Detect which cell encompasses the target text, then output its [x, y] center coordinate. 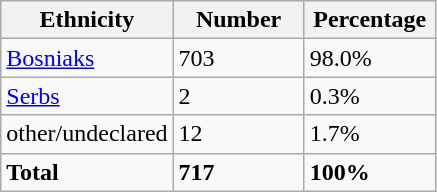
703 [238, 58]
Number [238, 20]
98.0% [370, 58]
12 [238, 134]
Percentage [370, 20]
717 [238, 172]
1.7% [370, 134]
Serbs [87, 96]
Bosniaks [87, 58]
0.3% [370, 96]
2 [238, 96]
other/undeclared [87, 134]
100% [370, 172]
Ethnicity [87, 20]
Total [87, 172]
